Identify which cell holds the provided text, then report its (x, y) central coordinate. 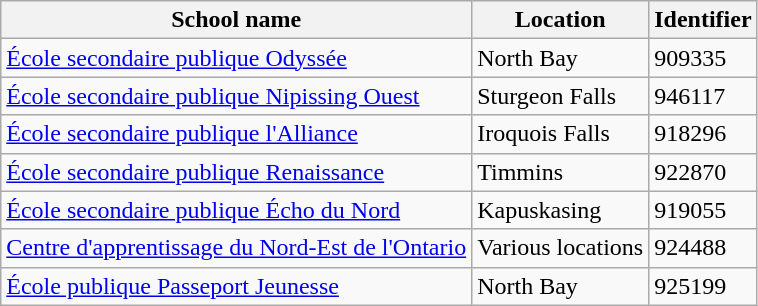
924488 (703, 248)
946117 (703, 96)
Timmins (560, 172)
Location (560, 20)
Sturgeon Falls (560, 96)
Identifier (703, 20)
919055 (703, 210)
École secondaire publique l'Alliance (236, 134)
Various locations (560, 248)
School name (236, 20)
École secondaire publique Renaissance (236, 172)
Centre d'apprentissage du Nord-Est de l'Ontario (236, 248)
925199 (703, 286)
Kapuskasing (560, 210)
909335 (703, 58)
922870 (703, 172)
918296 (703, 134)
École secondaire publique Odyssée (236, 58)
École secondaire publique Nipissing Ouest (236, 96)
Iroquois Falls (560, 134)
École secondaire publique Écho du Nord (236, 210)
École publique Passeport Jeunesse (236, 286)
